Identify which cell holds the provided text, then report its (x, y) central coordinate. 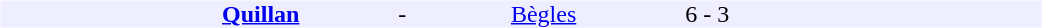
Quillan (260, 14)
6 - 3 (707, 14)
Bègles (544, 14)
- (402, 14)
